Locate the cell with the specified text and output its (x, y) center coordinate. 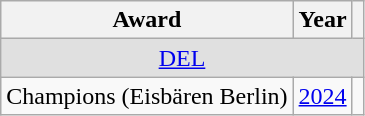
Award (147, 20)
2024 (322, 96)
Champions (Eisbären Berlin) (147, 96)
Year (322, 20)
DEL (182, 58)
